Output the [x, y] coordinate of the center of the cell containing the given text.  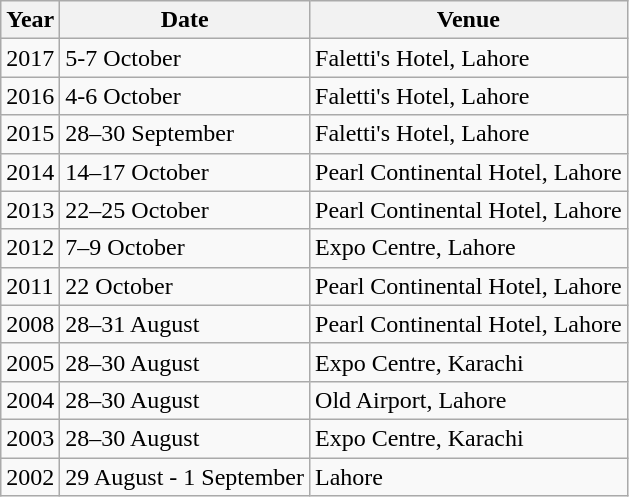
28–31 August [185, 324]
Lahore [469, 477]
2017 [30, 58]
2003 [30, 438]
Date [185, 20]
2015 [30, 134]
2012 [30, 248]
28–30 September [185, 134]
4-6 October [185, 96]
Expo Centre, Lahore [469, 248]
22–25 October [185, 210]
5-7 October [185, 58]
2008 [30, 324]
2016 [30, 96]
Venue [469, 20]
Year [30, 20]
2011 [30, 286]
22 October [185, 286]
2013 [30, 210]
2014 [30, 172]
2002 [30, 477]
7–9 October [185, 248]
2005 [30, 362]
2004 [30, 400]
29 August - 1 September [185, 477]
Old Airport, Lahore [469, 400]
14–17 October [185, 172]
